Capture the cell that displays the provided text and extract its [x, y] central coordinate. 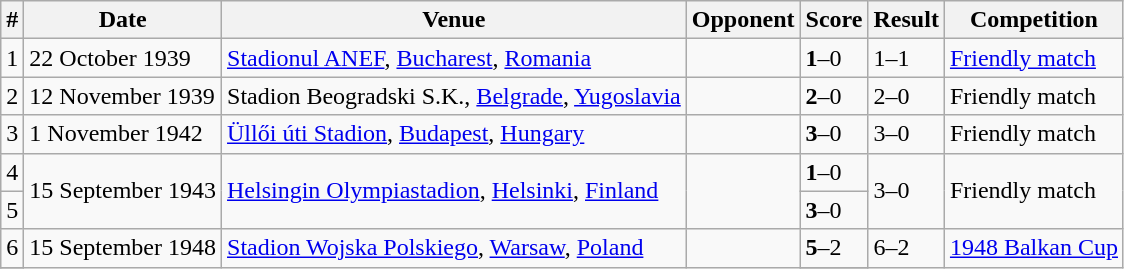
15 September 1948 [123, 248]
4 [12, 172]
22 October 1939 [123, 58]
Competition [1034, 20]
Helsingin Olympiastadion, Helsinki, Finland [454, 191]
Stadion Beogradski S.K., Belgrade, Yugoslavia [454, 96]
5–2 [834, 248]
Venue [454, 20]
Üllői úti Stadion, Budapest, Hungary [454, 134]
2 [12, 96]
1–1 [906, 58]
15 September 1943 [123, 191]
12 November 1939 [123, 96]
1 November 1942 [123, 134]
Result [906, 20]
Stadionul ANEF, Bucharest, Romania [454, 58]
Stadion Wojska Polskiego, Warsaw, Poland [454, 248]
Opponent [743, 20]
# [12, 20]
6–2 [906, 248]
1 [12, 58]
5 [12, 210]
Date [123, 20]
1948 Balkan Cup [1034, 248]
6 [12, 248]
Score [834, 20]
3 [12, 134]
